For the text-containing cell, return its midpoint in [x, y] coordinate format. 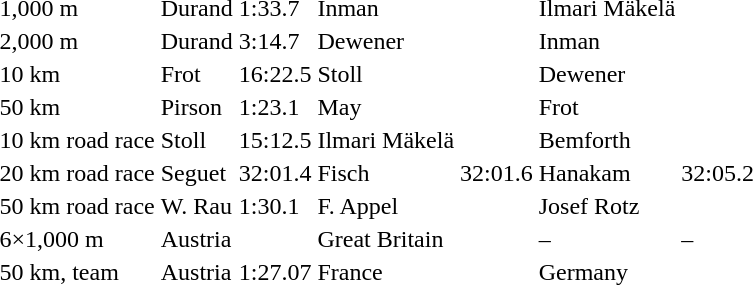
Great Britain [386, 239]
– [607, 239]
Josef Rotz [607, 206]
Bemforth [607, 140]
16:22.5 [275, 74]
Hanakam [607, 173]
Pirson [196, 107]
3:14.7 [275, 41]
1:30.1 [275, 206]
15:12.5 [275, 140]
Fisch [386, 173]
32:01.6 [497, 173]
1:23.1 [275, 107]
Inman [607, 41]
Austria [196, 239]
W. Rau [196, 206]
Ilmari Mäkelä [386, 140]
Seguet [196, 173]
May [386, 107]
32:01.4 [275, 173]
F. Appel [386, 206]
Durand [196, 41]
